From the cell containing the given text, extract its center point as [x, y] coordinate. 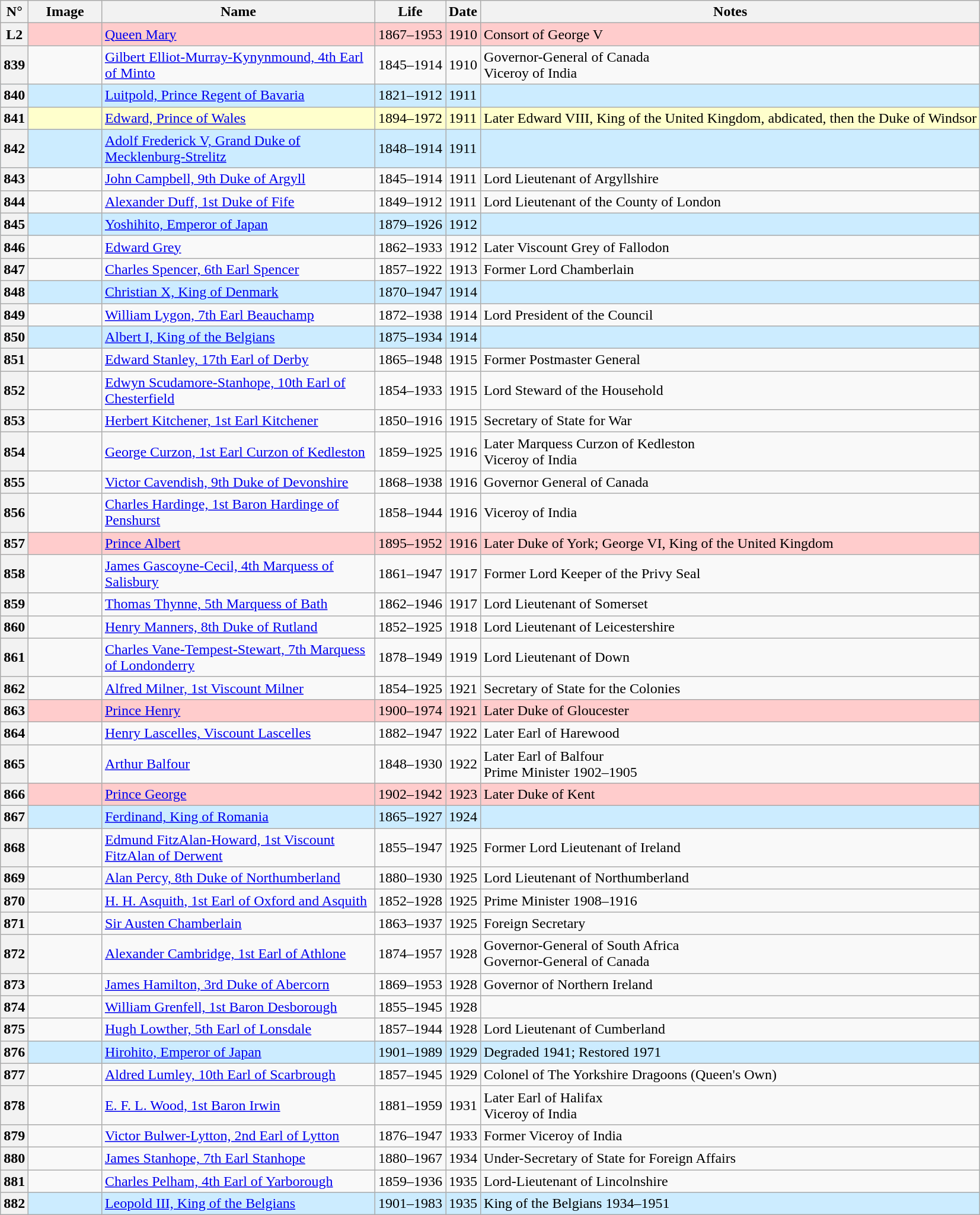
1913 [464, 269]
1923 [464, 795]
Lord Steward of the Household [730, 390]
856 [14, 512]
1900–1974 [410, 710]
863 [14, 710]
Colonel of The Yorkshire Dragoons (Queen's Own) [730, 1074]
Prince Albert [238, 543]
1919 [464, 657]
839 [14, 65]
Governor of Northern Ireland [730, 984]
1934 [464, 1158]
1901–1983 [410, 1204]
867 [14, 817]
857 [14, 543]
1861–1947 [410, 574]
869 [14, 878]
Charles Vane-Tempest-Stewart, 7th Marquess of Londonderry [238, 657]
Later Viscount Grey of Fallodon [730, 247]
1862–1933 [410, 247]
Lord-Lieutenant of Lincolnshire [730, 1181]
870 [14, 901]
845 [14, 224]
855 [14, 482]
1859–1936 [410, 1181]
Arthur Balfour [238, 764]
859 [14, 604]
879 [14, 1136]
James Hamilton, 3rd Duke of Abercorn [238, 984]
Former Lord Chamberlain [730, 269]
851 [14, 360]
Ferdinand, King of Romania [238, 817]
George Curzon, 1st Earl Curzon of Kedleston [238, 452]
1895–1952 [410, 543]
James Stanhope, 7th Earl Stanhope [238, 1158]
Hugh Lowther, 5th Earl of Lonsdale [238, 1029]
Sir Austen Chamberlain [238, 923]
Adolf Frederick V, Grand Duke of Mecklenburg-Strelitz [238, 148]
Charles Hardinge, 1st Baron Hardinge of Penshurst [238, 512]
1874–1957 [410, 953]
Foreign Secretary [730, 923]
Former Viceroy of India [730, 1136]
876 [14, 1052]
1867–1953 [410, 34]
Alan Percy, 8th Duke of Northumberland [238, 878]
Later Duke of York; George VI, King of the United Kingdom [730, 543]
850 [14, 337]
Prime Minister 1908–1916 [730, 901]
Governor General of Canada [730, 482]
875 [14, 1029]
Charles Pelham, 4th Earl of Yarborough [238, 1181]
Secretary of State for War [730, 421]
Lord Lieutenant of Somerset [730, 604]
1868–1938 [410, 482]
Edward Stanley, 17th Earl of Derby [238, 360]
1854–1925 [410, 688]
1852–1928 [410, 901]
Edward, Prince of Wales [238, 118]
Life [410, 12]
Later Earl of Harewood [730, 733]
Herbert Kitchener, 1st Earl Kitchener [238, 421]
1879–1926 [410, 224]
Alexander Cambridge, 1st Earl of Athlone [238, 953]
846 [14, 247]
Date [464, 12]
882 [14, 1204]
1865–1927 [410, 817]
866 [14, 795]
Lord Lieutenant of the County of London [730, 202]
881 [14, 1181]
1894–1972 [410, 118]
Secretary of State for the Colonies [730, 688]
Victor Bulwer-Lytton, 2nd Earl of Lytton [238, 1136]
Edwyn Scudamore-Stanhope, 10th Earl of Chesterfield [238, 390]
844 [14, 202]
Lord Lieutenant of Down [730, 657]
1918 [464, 627]
Later Earl of HalifaxViceroy of India [730, 1105]
William Lygon, 7th Earl Beauchamp [238, 315]
Former Postmaster General [730, 360]
Later Edward VIII, King of the United Kingdom, abdicated, then the Duke of Windsor [730, 118]
1901–1989 [410, 1052]
Edmund FitzAlan-Howard, 1st Viscount FitzAlan of Derwent [238, 848]
1863–1937 [410, 923]
1855–1947 [410, 848]
854 [14, 452]
871 [14, 923]
Victor Cavendish, 9th Duke of Devonshire [238, 482]
1870–1947 [410, 292]
Lord Lieutenant of Leicestershire [730, 627]
872 [14, 953]
849 [14, 315]
1902–1942 [410, 795]
Consort of George V [730, 34]
1882–1947 [410, 733]
880 [14, 1158]
1880–1930 [410, 878]
Viceroy of India [730, 512]
Later Duke of Gloucester [730, 710]
William Grenfell, 1st Baron Desborough [238, 1007]
1857–1944 [410, 1029]
Henry Manners, 8th Duke of Rutland [238, 627]
1848–1930 [410, 764]
Notes [730, 12]
Albert I, King of the Belgians [238, 337]
Later Marquess Curzon of KedlestonViceroy of India [730, 452]
873 [14, 984]
James Gascoyne-Cecil, 4th Marquess of Salisbury [238, 574]
1872–1938 [410, 315]
1876–1947 [410, 1136]
842 [14, 148]
1880–1967 [410, 1158]
1852–1925 [410, 627]
Prince George [238, 795]
1865–1948 [410, 360]
852 [14, 390]
Yoshihito, Emperor of Japan [238, 224]
Governor-General of CanadaViceroy of India [730, 65]
Later Earl of BalfourPrime Minister 1902–1905 [730, 764]
1857–1922 [410, 269]
1821–1912 [410, 95]
1878–1949 [410, 657]
1862–1946 [410, 604]
Former Lord Lieutenant of Ireland [730, 848]
874 [14, 1007]
1850–1916 [410, 421]
878 [14, 1105]
Edward Grey [238, 247]
1869–1953 [410, 984]
Gilbert Elliot-Murray-Kynynmound, 4th Earl of Minto [238, 65]
847 [14, 269]
Governor-General of South AfricaGovernor-General of Canada [730, 953]
1848–1914 [410, 148]
1875–1934 [410, 337]
1855–1945 [410, 1007]
Queen Mary [238, 34]
Name [238, 12]
862 [14, 688]
877 [14, 1074]
Lord President of the Council [730, 315]
Henry Lascelles, Viscount Lascelles [238, 733]
1881–1959 [410, 1105]
1931 [464, 1105]
Lord Lieutenant of Northumberland [730, 878]
Image [65, 12]
Alfred Milner, 1st Viscount Milner [238, 688]
Lord Lieutenant of Argyllshire [730, 179]
1854–1933 [410, 390]
840 [14, 95]
Aldred Lumley, 10th Earl of Scarbrough [238, 1074]
Prince Henry [238, 710]
1858–1944 [410, 512]
868 [14, 848]
1933 [464, 1136]
N° [14, 12]
John Campbell, 9th Duke of Argyll [238, 179]
865 [14, 764]
L2 [14, 34]
King of the Belgians 1934–1951 [730, 1204]
Leopold III, King of the Belgians [238, 1204]
Thomas Thynne, 5th Marquess of Bath [238, 604]
843 [14, 179]
Hirohito, Emperor of Japan [238, 1052]
H. H. Asquith, 1st Earl of Oxford and Asquith [238, 901]
Former Lord Keeper of the Privy Seal [730, 574]
Luitpold, Prince Regent of Bavaria [238, 95]
Lord Lieutenant of Cumberland [730, 1029]
Under-Secretary of State for Foreign Affairs [730, 1158]
853 [14, 421]
E. F. L. Wood, 1st Baron Irwin [238, 1105]
858 [14, 574]
1924 [464, 817]
Degraded 1941; Restored 1971 [730, 1052]
Christian X, King of Denmark [238, 292]
1857–1945 [410, 1074]
1859–1925 [410, 452]
861 [14, 657]
864 [14, 733]
848 [14, 292]
1849–1912 [410, 202]
860 [14, 627]
841 [14, 118]
Charles Spencer, 6th Earl Spencer [238, 269]
Alexander Duff, 1st Duke of Fife [238, 202]
Later Duke of Kent [730, 795]
